Locate the cell with the specified text and output its (x, y) center coordinate. 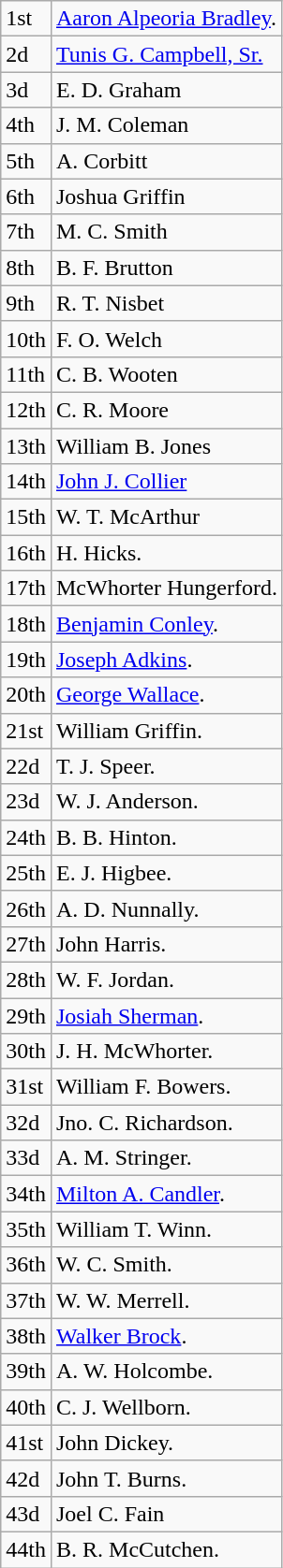
B. R. McCutchen. (167, 1549)
B. F. Brutton (167, 268)
35th (26, 1229)
21st (26, 731)
George Wallace. (167, 695)
16th (26, 553)
28th (26, 980)
Josiah Sherman. (167, 1015)
Tunis G. Campbell, Sr. (167, 54)
11th (26, 374)
18th (26, 624)
W. W. Merrell. (167, 1300)
41st (26, 1443)
40th (26, 1407)
7th (26, 232)
Joshua Griffin (167, 196)
R. T. Nisbet (167, 303)
John J. Collier (167, 482)
John T. Burns. (167, 1478)
13th (26, 446)
9th (26, 303)
F. O. Welch (167, 339)
McWhorter Hungerford. (167, 588)
1st (26, 19)
A. W. Holcombe. (167, 1372)
17th (26, 588)
10th (26, 339)
W. J. Anderson. (167, 802)
38th (26, 1336)
William Griffin. (167, 731)
20th (26, 695)
24th (26, 837)
2d (26, 54)
14th (26, 482)
34th (26, 1194)
3d (26, 90)
John Dickey. (167, 1443)
25th (26, 873)
4th (26, 125)
23d (26, 802)
C. B. Wooten (167, 374)
27th (26, 944)
E. D. Graham (167, 90)
T. J. Speer. (167, 766)
Walker Brock. (167, 1336)
39th (26, 1372)
A. D. Nunnally. (167, 908)
M. C. Smith (167, 232)
William T. Winn. (167, 1229)
Joel C. Fain (167, 1514)
5th (26, 161)
J. H. McWhorter. (167, 1052)
36th (26, 1265)
44th (26, 1549)
A. Corbitt (167, 161)
E. J. Higbee. (167, 873)
William B. Jones (167, 446)
8th (26, 268)
Aaron Alpeoria Bradley. (167, 19)
33d (26, 1158)
32d (26, 1123)
H. Hicks. (167, 553)
22d (26, 766)
John Harris. (167, 944)
19th (26, 660)
30th (26, 1052)
Milton A. Candler. (167, 1194)
12th (26, 410)
42d (26, 1478)
A. M. Stringer. (167, 1158)
Benjamin Conley. (167, 624)
15th (26, 517)
C. J. Wellborn. (167, 1407)
6th (26, 196)
W. F. Jordan. (167, 980)
Joseph Adkins. (167, 660)
William F. Bowers. (167, 1087)
31st (26, 1087)
43d (26, 1514)
W. T. McArthur (167, 517)
C. R. Moore (167, 410)
J. M. Coleman (167, 125)
W. C. Smith. (167, 1265)
26th (26, 908)
37th (26, 1300)
29th (26, 1015)
B. B. Hinton. (167, 837)
Jno. C. Richardson. (167, 1123)
